Detect which cell encompasses the target text, then output its [x, y] center coordinate. 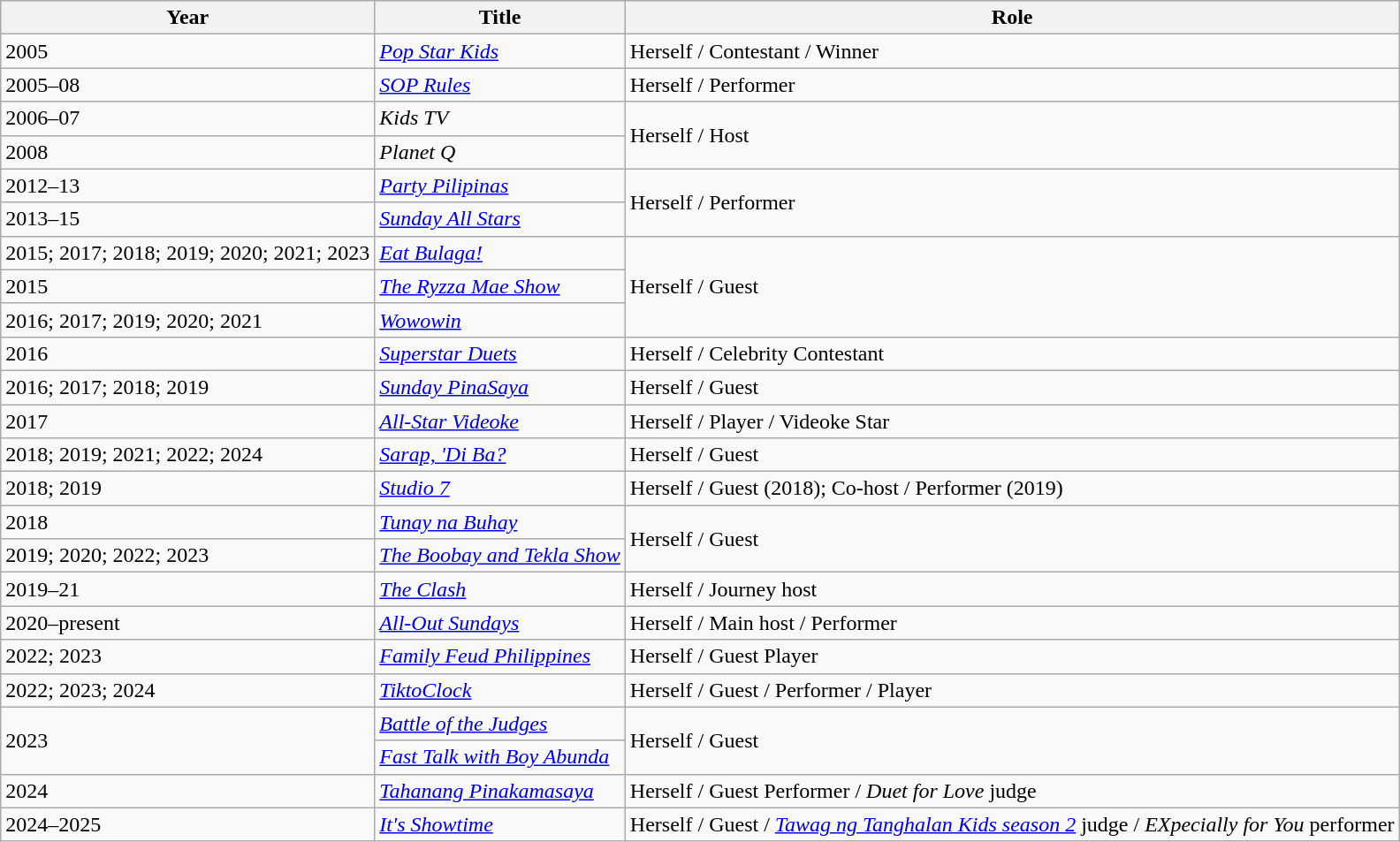
Kids TV [500, 118]
2016; 2017; 2019; 2020; 2021 [187, 320]
Tunay na Buhay [500, 522]
Role [1012, 18]
Sunday All Stars [500, 219]
2020–present [187, 623]
Superstar Duets [500, 353]
Herself / Celebrity Contestant [1012, 353]
SOP Rules [500, 85]
Herself / Guest (2018); Co-host / Performer (2019) [1012, 489]
Herself / Guest Player [1012, 656]
2005 [187, 51]
Party Pilipinas [500, 186]
All-Star Videoke [500, 421]
2016; 2017; 2018; 2019 [187, 387]
2012–13 [187, 186]
It's Showtime [500, 824]
Herself / Guest Performer / Duet for Love judge [1012, 791]
2022; 2023; 2024 [187, 690]
2019–21 [187, 589]
Herself / Guest / Tawag ng Tanghalan Kids season 2 judge / EXpecially for You performer [1012, 824]
Herself / Journey host [1012, 589]
Herself / Guest / Performer / Player [1012, 690]
Fast Talk with Boy Abunda [500, 757]
2005–08 [187, 85]
Title [500, 18]
Year [187, 18]
Battle of the Judges [500, 724]
2018 [187, 522]
Pop Star Kids [500, 51]
2024–2025 [187, 824]
TiktoClock [500, 690]
Herself / Player / Videoke Star [1012, 421]
Planet Q [500, 152]
The Boobay and Tekla Show [500, 556]
The Ryzza Mae Show [500, 286]
Wowowin [500, 320]
2023 [187, 740]
2015; 2017; 2018; 2019; 2020; 2021; 2023 [187, 253]
Tahanang Pinakamasaya [500, 791]
2013–15 [187, 219]
2016 [187, 353]
2018; 2019; 2021; 2022; 2024 [187, 455]
The Clash [500, 589]
All-Out Sundays [500, 623]
Herself / Main host / Performer [1012, 623]
2024 [187, 791]
2019; 2020; 2022; 2023 [187, 556]
2006–07 [187, 118]
2022; 2023 [187, 656]
Sunday PinaSaya [500, 387]
2017 [187, 421]
Sarap, 'Di Ba? [500, 455]
Eat Bulaga! [500, 253]
Studio 7 [500, 489]
Herself / Contestant / Winner [1012, 51]
Herself / Host [1012, 135]
2018; 2019 [187, 489]
2015 [187, 286]
2008 [187, 152]
Family Feud Philippines [500, 656]
